Extract the (X, Y) coordinate from the center of the cell holding the provided text.  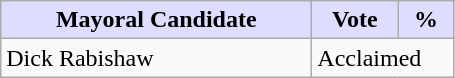
Mayoral Candidate (156, 20)
Acclaimed (383, 58)
Dick Rabishaw (156, 58)
% (426, 20)
Vote (355, 20)
